Return the (x, y) coordinate for the center point of the cell that contains the specified text.  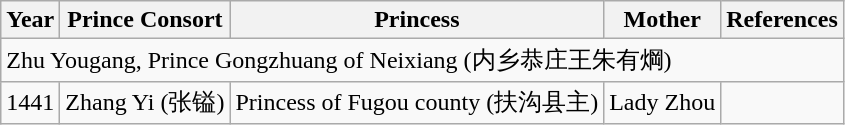
Zhang Yi (张镒) (145, 102)
References (782, 20)
Princess (417, 20)
Zhu Yougang, Prince Gongzhuang of Neixiang (内乡恭庄王朱有焵) (422, 60)
1441 (30, 102)
Princess of Fugou county (扶沟县主) (417, 102)
Year (30, 20)
Lady Zhou (662, 102)
Mother (662, 20)
Prince Consort (145, 20)
